Provide the (x, y) coordinate of the cell's center where the given text is located.  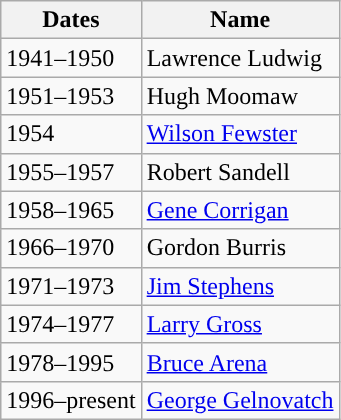
1954 (71, 134)
Jim Stephens (240, 286)
1978–1995 (71, 362)
1941–1950 (71, 58)
1974–1977 (71, 324)
Robert Sandell (240, 172)
Gene Corrigan (240, 210)
Dates (71, 20)
Name (240, 20)
George Gelnovatch (240, 400)
Hugh Moomaw (240, 96)
1996–present (71, 400)
1971–1973 (71, 286)
1958–1965 (71, 210)
Wilson Fewster (240, 134)
Larry Gross (240, 324)
1951–1953 (71, 96)
1955–1957 (71, 172)
1966–1970 (71, 248)
Gordon Burris (240, 248)
Lawrence Ludwig (240, 58)
Bruce Arena (240, 362)
